For the text-containing cell, return its midpoint in [X, Y] coordinate format. 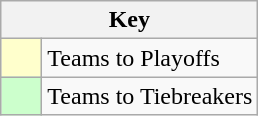
Key [130, 20]
Teams to Tiebreakers [150, 96]
Teams to Playoffs [150, 58]
